Return the [x, y] coordinate for the center point of the cell that contains the specified text.  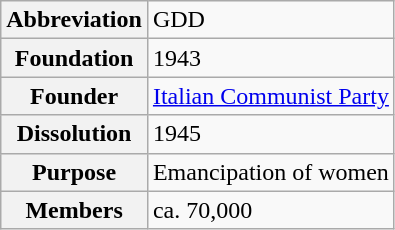
Abbreviation [74, 20]
Foundation [74, 58]
Purpose [74, 172]
Dissolution [74, 134]
Founder [74, 96]
Italian Communist Party [270, 96]
Emancipation of women [270, 172]
Members [74, 210]
1945 [270, 134]
ca. 70,000 [270, 210]
GDD [270, 20]
1943 [270, 58]
